Locate the cell with the specified text and output its [X, Y] center coordinate. 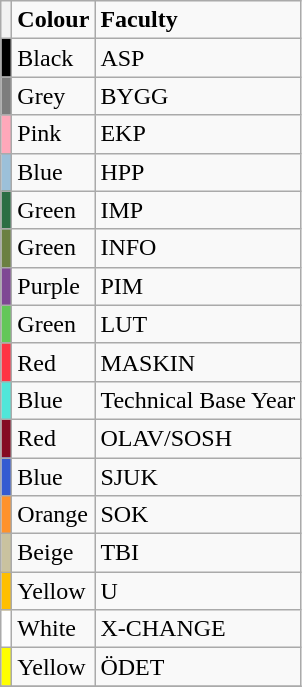
ASP [198, 58]
MASKIN [198, 362]
ÖDET [198, 667]
IMP [198, 210]
OLAV/SOSH [198, 438]
SOK [198, 515]
U [198, 591]
PIM [198, 286]
TBI [198, 553]
Faculty [198, 20]
X-CHANGE [198, 629]
Colour [54, 20]
Pink [54, 134]
Beige [54, 553]
LUT [198, 324]
SJUK [198, 477]
BYGG [198, 96]
Technical Base Year [198, 400]
Black [54, 58]
HPP [198, 172]
Grey [54, 96]
White [54, 629]
Orange [54, 515]
INFO [198, 248]
Purple [54, 286]
EKP [198, 134]
